Find where the given text appears and provide that cell's center as [X, Y] coordinate. 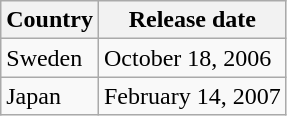
Sweden [50, 58]
Japan [50, 96]
Release date [192, 20]
October 18, 2006 [192, 58]
Country [50, 20]
February 14, 2007 [192, 96]
